Extract the [X, Y] coordinate from the center of the cell holding the provided text.  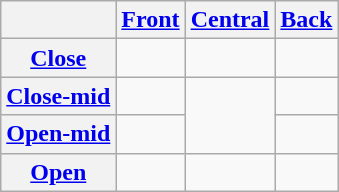
Open [58, 172]
Close [58, 58]
Open-mid [58, 134]
Front [150, 20]
Close-mid [58, 96]
Back [306, 20]
Central [230, 20]
